Capture the cell that displays the provided text and extract its (x, y) central coordinate. 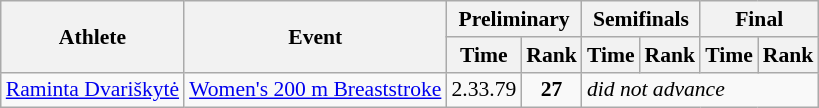
Women's 200 m Breaststroke (315, 90)
Preliminary (514, 19)
Raminta Dvariškytė (92, 90)
did not advance (700, 90)
2.33.79 (484, 90)
27 (552, 90)
Semifinals (641, 19)
Athlete (92, 36)
Final (759, 19)
Event (315, 36)
